Pinpoint the cell where the given text exists, returning its [X, Y] midpoint coordinate. 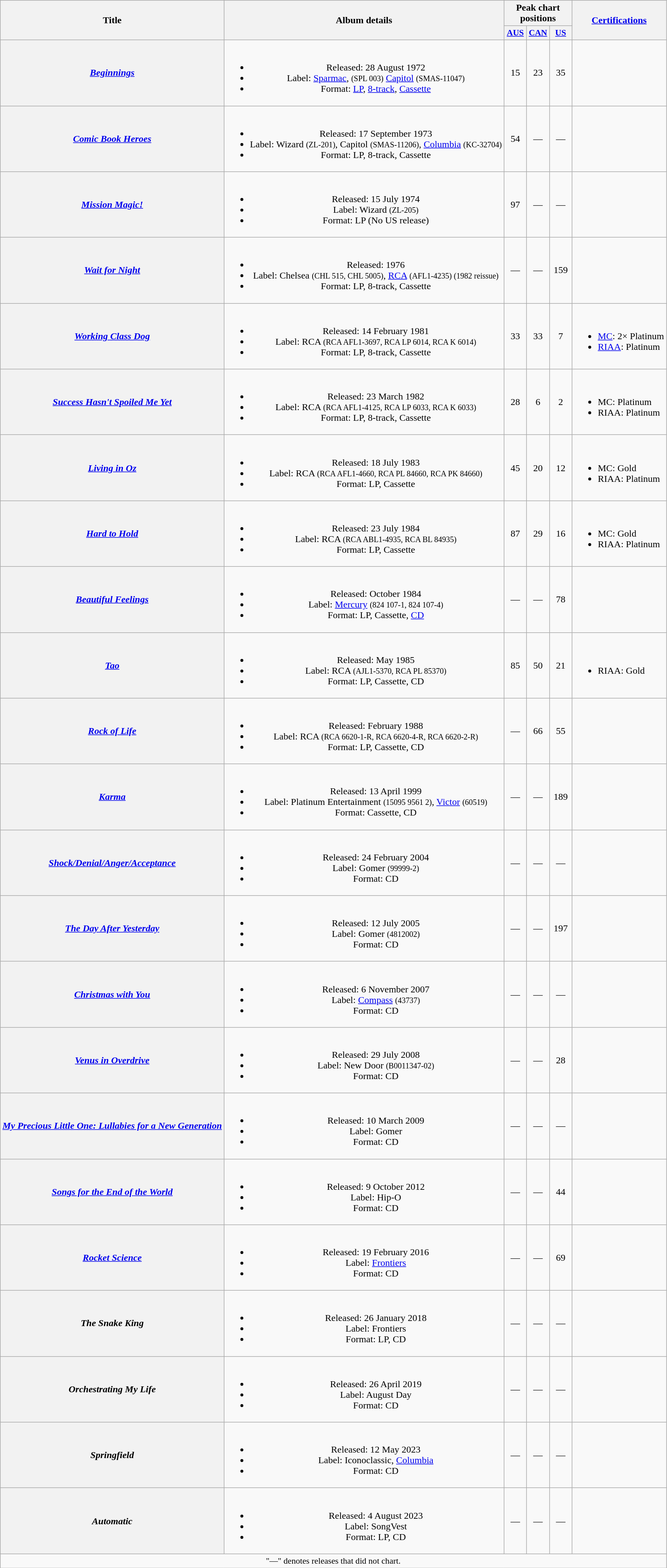
Rocket Science [112, 1258]
Released: 28 August 1972Label: Sparmac, (SPL 003) Capitol (SMAS-11047)Format: LP, 8-track, Cassette [364, 72]
Released: 13 April 1999Label: Platinum Entertainment (15095 9561 2), Victor (60519)Format: Cassette, CD [364, 797]
Orchestrating My Life [112, 1389]
7 [561, 336]
45 [515, 468]
MC: 2× PlatinumRIAA: Platinum [619, 336]
Released: 23 July 1984Label: RCA (RCA ABL1-4935, RCA BL 84935)Format: LP, Cassette [364, 533]
12 [561, 468]
Peak chart positions [538, 13]
16 [561, 533]
Christmas with You [112, 994]
20 [538, 468]
Released: 23 March 1982Label: RCA (RCA AFL1-4125, RCA LP 6033, RCA K 6033)Format: LP, 8-track, Cassette [364, 402]
RIAA: Gold [619, 665]
197 [561, 928]
AUS [515, 33]
Working Class Dog [112, 336]
Released: 29 July 2008Label: New Door (B0011347-02)Format: CD [364, 1060]
6 [538, 402]
Released: 14 February 1981Label: RCA (RCA AFL1-3697, RCA LP 6014, RCA K 6014)Format: LP, 8-track, Cassette [364, 336]
My Precious Little One: Lullabies for a New Generation [112, 1126]
78 [561, 600]
Title [112, 20]
Released: 4 August 2023Label: SongVestFormat: LP, CD [364, 1521]
Released: 24 February 2004Label: Gomer (99999-2)Format: CD [364, 863]
Released: February 1988Label: RCA (RCA 6620-1-R, RCA 6620-4-R, RCA 6620-2-R)Format: LP, Cassette, CD [364, 731]
MC: PlatinumRIAA: Platinum [619, 402]
Certifications [619, 20]
Karma [112, 797]
159 [561, 270]
Released: 10 March 2009Label: GomerFormat: CD [364, 1126]
The Snake King [112, 1324]
69 [561, 1258]
189 [561, 797]
35 [561, 72]
CAN [538, 33]
Automatic [112, 1521]
Released: 26 January 2018Label: FrontiersFormat: LP, CD [364, 1324]
Rock of Life [112, 731]
Mission Magic! [112, 205]
21 [561, 665]
Shock/Denial/Anger/Acceptance [112, 863]
Released: May 1985Label: RCA (AJL1-5370, RCA PL 85370)Format: LP, Cassette, CD [364, 665]
Success Hasn't Spoiled Me Yet [112, 402]
Wait for Night [112, 270]
2 [561, 402]
15 [515, 72]
Released: 1976Label: Chelsea (CHL 515, CHL 5005), RCA (AFL1-4235) (1982 reissue)Format: LP, 8-track, Cassette [364, 270]
Released: 18 July 1983Label: RCA (RCA AFL1-4660, RCA PL 84660, RCA PK 84660)Format: LP, Cassette [364, 468]
Released: 12 May 2023 Label: Iconoclassic, ColumbiaFormat: CD [364, 1455]
Living in Oz [112, 468]
44 [561, 1192]
US [561, 33]
Tao [112, 665]
Released: 17 September 1973Label: Wizard (ZL-201), Capitol (SMAS-11206), Columbia (KC-32704)Format: LP, 8-track, Cassette [364, 139]
97 [515, 205]
Beginnings [112, 72]
Springfield [112, 1455]
Venus in Overdrive [112, 1060]
Released: October 1984Label: Mercury (824 107-1, 824 107-4)Format: LP, Cassette, CD [364, 600]
Album details [364, 20]
50 [538, 665]
Released: 15 July 1974Label: Wizard (ZL-205)Format: LP (No US release) [364, 205]
23 [538, 72]
Comic Book Heroes [112, 139]
66 [538, 731]
Songs for the End of the World [112, 1192]
54 [515, 139]
55 [561, 731]
87 [515, 533]
Released: 9 October 2012Label: Hip-OFormat: CD [364, 1192]
Released: 12 July 2005Label: Gomer (4812002)Format: CD [364, 928]
The Day After Yesterday [112, 928]
29 [538, 533]
Released: 19 February 2016Label: FrontiersFormat: CD [364, 1258]
"—" denotes releases that did not chart. [333, 1561]
Released: 6 November 2007Label: Compass (43737)Format: CD [364, 994]
Released: 26 April 2019Label: August DayFormat: CD [364, 1389]
Beautiful Feelings [112, 600]
Hard to Hold [112, 533]
85 [515, 665]
